Find where the given text appears and provide that cell's center as (x, y) coordinate. 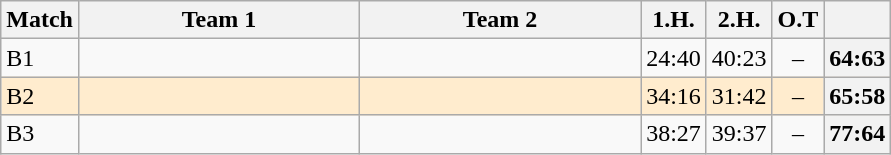
24:40 (674, 58)
34:16 (674, 96)
B3 (40, 134)
2.H. (739, 20)
64:63 (858, 58)
B1 (40, 58)
O.T (798, 20)
Team 2 (500, 20)
65:58 (858, 96)
1.H. (674, 20)
40:23 (739, 58)
Team 1 (218, 20)
39:37 (739, 134)
38:27 (674, 134)
B2 (40, 96)
Match (40, 20)
31:42 (739, 96)
77:64 (858, 134)
